Return the (X, Y) coordinate for the center point of the cell that contains the specified text.  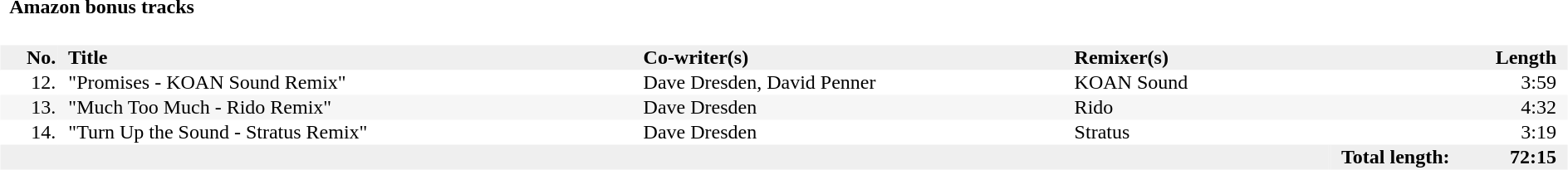
"Turn Up the Sound - Stratus Remix" (350, 132)
Dave Dresden, David Penner (857, 82)
72:15 (1528, 157)
Remixer(s) (1227, 57)
3:19 (1475, 132)
Length (1475, 57)
Total length: (1409, 157)
"Much Too Much - Rido Remix" (350, 107)
13. (28, 107)
No. (28, 57)
12. (28, 82)
"Promises - KOAN Sound Remix" (350, 82)
Stratus (1227, 132)
4:32 (1475, 107)
3:59 (1475, 82)
Title (350, 57)
Co-writer(s) (857, 57)
Rido (1227, 107)
KOAN Sound (1227, 82)
14. (28, 132)
